Capture the cell that displays the provided text and extract its [X, Y] central coordinate. 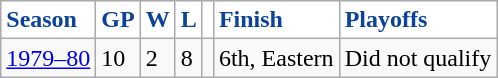
2 [158, 58]
Playoffs [418, 20]
L [188, 20]
1979–80 [48, 58]
W [158, 20]
GP [118, 20]
Season [48, 20]
10 [118, 58]
Did not qualify [418, 58]
8 [188, 58]
6th, Eastern [276, 58]
Finish [276, 20]
